Output the [x, y] coordinate of the center of the cell containing the given text.  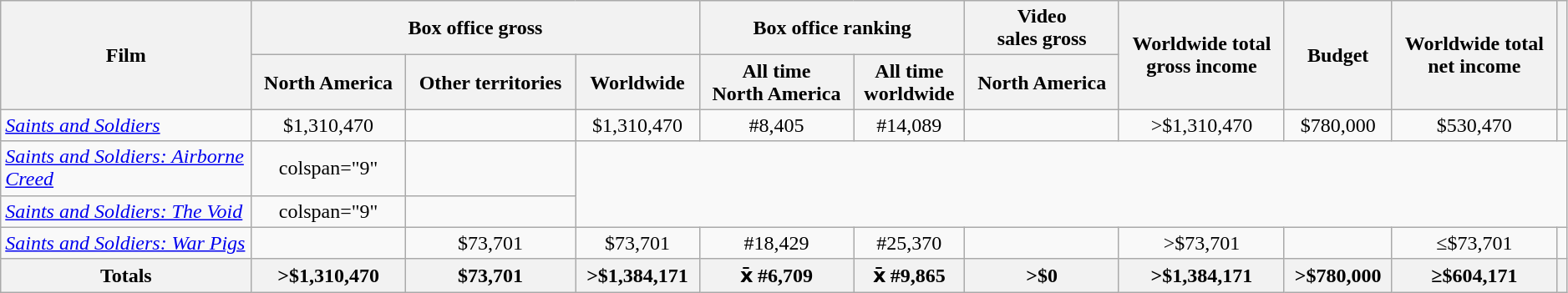
$530,470 [1474, 125]
Worldwide total net income [1474, 55]
x̄ #6,709 [777, 275]
Other territories [490, 82]
#25,370 [909, 243]
Box office ranking [832, 28]
Saints and Soldiers: Airborne Creed [126, 169]
#18,429 [777, 243]
Totals [126, 275]
>$780,000 [1337, 275]
Video sales gross [1043, 28]
>$0 [1043, 275]
#8,405 [777, 125]
Saints and Soldiers [126, 125]
Box office gross [475, 28]
Saints and Soldiers: The Void [126, 211]
x̄ #9,865 [909, 275]
≤$73,701 [1474, 243]
≥$604,171 [1474, 275]
#14,089 [909, 125]
All time worldwide [909, 82]
Film [126, 55]
>$73,701 [1201, 243]
Worldwide total gross income [1201, 55]
All time North America [777, 82]
Worldwide [637, 82]
Budget [1337, 55]
$780,000 [1337, 125]
Saints and Soldiers: War Pigs [126, 243]
